Return (X, Y) of the center of cell containing provided text 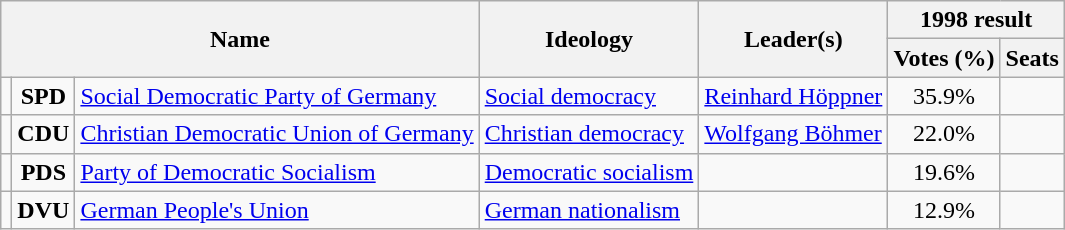
Ideology (589, 39)
Leader(s) (794, 39)
Social democracy (589, 96)
Seats (1032, 58)
12.9% (944, 210)
Reinhard Höppner (794, 96)
Christian democracy (589, 134)
German nationalism (589, 210)
Christian Democratic Union of Germany (277, 134)
Party of Democratic Socialism (277, 172)
35.9% (944, 96)
CDU (44, 134)
DVU (44, 210)
1998 result (976, 20)
SPD (44, 96)
19.6% (944, 172)
German People's Union (277, 210)
Name (240, 39)
Wolfgang Böhmer (794, 134)
Democratic socialism (589, 172)
PDS (44, 172)
Votes (%) (944, 58)
Social Democratic Party of Germany (277, 96)
22.0% (944, 134)
